Provide the [x, y] coordinate of the cell's center where the given text is located.  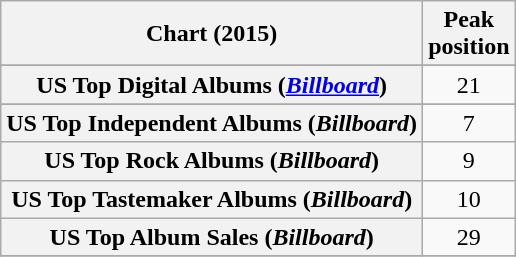
7 [469, 123]
US Top Tastemaker Albums (Billboard) [212, 199]
US Top Album Sales (Billboard) [212, 237]
29 [469, 237]
US Top Digital Albums (Billboard) [212, 85]
Chart (2015) [212, 34]
10 [469, 199]
US Top Independent Albums (Billboard) [212, 123]
Peakposition [469, 34]
9 [469, 161]
US Top Rock Albums (Billboard) [212, 161]
21 [469, 85]
